For the text-containing cell, return its midpoint in (X, Y) coordinate format. 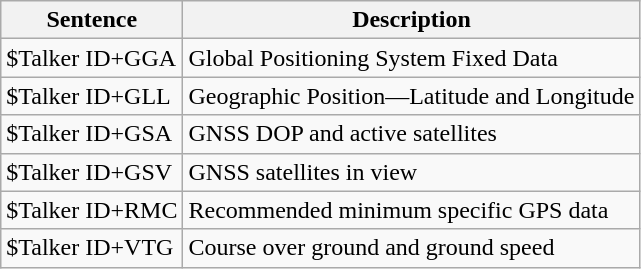
$Talker ID+VTG (92, 248)
Description (412, 20)
Recommended minimum specific GPS data (412, 210)
Geographic Position—Latitude and Longitude (412, 96)
Course over ground and ground speed (412, 248)
GNSS DOP and active satellites (412, 134)
$Talker ID+GSV (92, 172)
Sentence (92, 20)
$Talker ID+RMC (92, 210)
GNSS satellites in view (412, 172)
$Talker ID+GSA (92, 134)
$Talker ID+GLL (92, 96)
Global Positioning System Fixed Data (412, 58)
$Talker ID+GGA (92, 58)
